Provide the (x, y) coordinate of the cell's center where the given text is located.  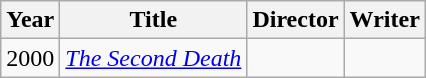
Writer (384, 20)
Director (296, 20)
2000 (30, 58)
Year (30, 20)
The Second Death (154, 58)
Title (154, 20)
